Provide the (X, Y) coordinate of the cell's center where the given text is located.  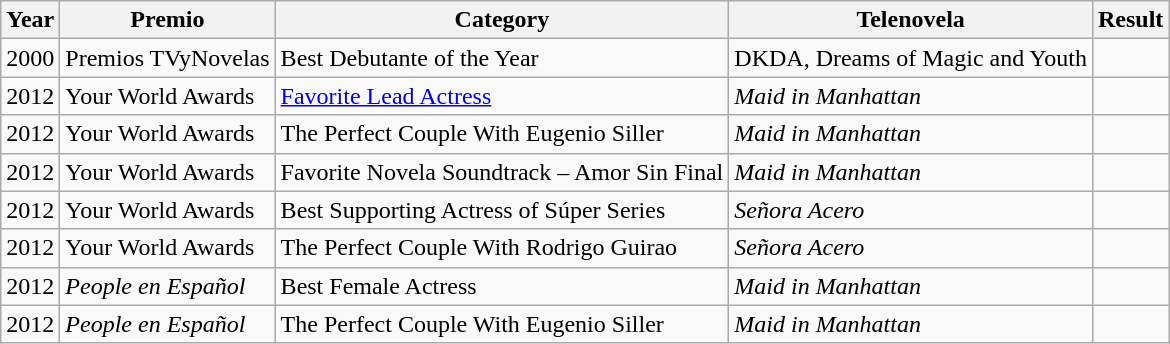
Year (30, 20)
Favorite Lead Actress (502, 96)
Best Female Actress (502, 286)
Category (502, 20)
Premio (168, 20)
2000 (30, 58)
Result (1130, 20)
Premios TVyNovelas (168, 58)
Favorite Novela Soundtrack – Amor Sin Final (502, 172)
DKDA, Dreams of Magic and Youth (911, 58)
Best Supporting Actress of Súper Series (502, 210)
Best Debutante of the Year (502, 58)
The Perfect Couple With Rodrigo Guirao (502, 248)
Telenovela (911, 20)
